Identify which cell holds the provided text, then report its [x, y] central coordinate. 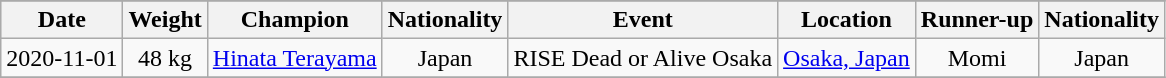
Location [847, 20]
2020-11-01 [62, 58]
Osaka, Japan [847, 58]
48 kg [165, 58]
Champion [294, 20]
Runner-up [977, 20]
Weight [165, 20]
Date [62, 20]
Momi [977, 58]
RISE Dead or Alive Osaka [643, 58]
Event [643, 20]
Hinata Terayama [294, 58]
